Return the (X, Y) coordinate for the center point of the cell that contains the specified text.  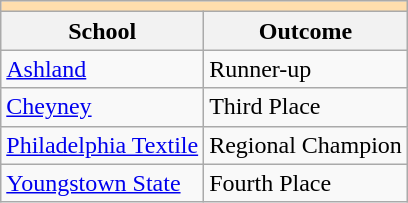
Outcome (306, 31)
Fourth Place (306, 183)
Cheyney (102, 107)
Philadelphia Textile (102, 145)
Runner-up (306, 69)
Youngstown State (102, 183)
School (102, 31)
Regional Champion (306, 145)
Ashland (102, 69)
Third Place (306, 107)
